Return (x, y) of the center of cell containing provided text 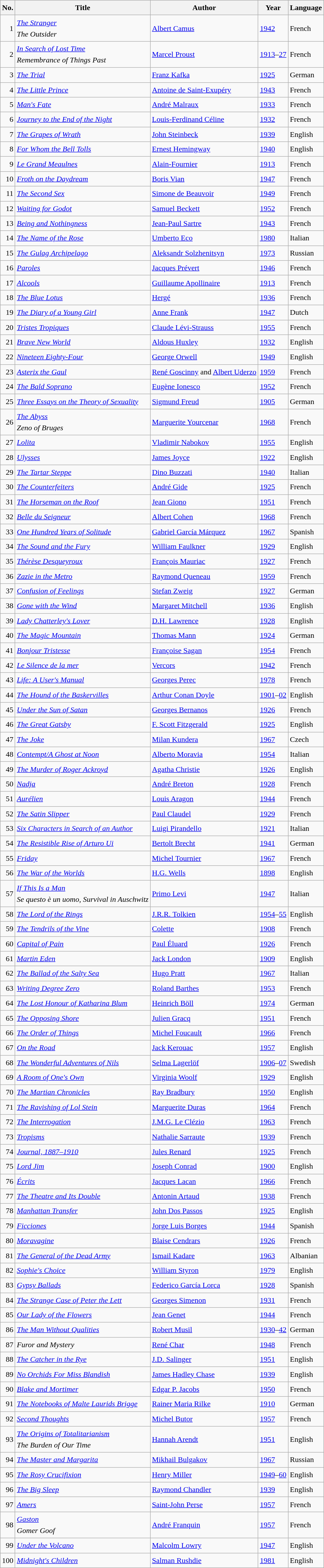
14 (8, 238)
64 (8, 1003)
Selma Lagerlöf (204, 1062)
1946 (273, 268)
Joseph Conrad (204, 1166)
The Trial (83, 75)
Bonjour Tristesse (83, 650)
Contempt/A Ghost at Noon (83, 755)
Confusion of Feelings (83, 591)
Salman Rushdie (204, 1560)
19 (8, 312)
59 (8, 929)
The Murder of Roger Ackroyd (83, 769)
34 (8, 546)
The General of the Dead Army (83, 1255)
Gypsy Ballads (83, 1285)
11 (8, 194)
3 (8, 75)
1979 (273, 1271)
37 (8, 591)
1913–27 (273, 54)
93 (8, 1440)
73 (8, 1137)
For Whom the Bell Tolls (83, 149)
Author (204, 8)
Michel Foucault (204, 1033)
58 (8, 914)
56 (8, 873)
Belle du Seigneur (83, 517)
Asterix the Gaul (83, 372)
One Hundred Years of Solitude (83, 532)
23 (8, 372)
Anne Frank (204, 312)
30 (8, 487)
Arthur Conan Doyle (204, 695)
68 (8, 1062)
1980 (273, 238)
The Gulag Archipelago (83, 253)
6 (8, 119)
83 (8, 1285)
The Tartar Steppe (83, 473)
51 (8, 799)
The Strange Case of Peter the Lett (83, 1300)
No. (8, 8)
The Order of Things (83, 1033)
Hugo Pratt (204, 973)
Martin Eden (83, 959)
28 (8, 457)
J.M.G. Le Clézio (204, 1122)
32 (8, 517)
17 (8, 283)
1900 (273, 1166)
The Big Sleep (83, 1489)
91 (8, 1404)
Capital of Pain (83, 944)
Under the Sun of Satan (83, 710)
Life: A User's Manual (83, 680)
42 (8, 665)
Guillaume Apollinaire (204, 283)
Lady Chatterley's Lover (83, 621)
Jack Kerouac (204, 1048)
James Hadley Chase (204, 1374)
The War of the Worlds (83, 873)
F. Scott Fitzgerald (204, 725)
Raymond Queneau (204, 576)
99 (8, 1546)
Samuel Beckett (204, 209)
10 (8, 179)
Paul Éluard (204, 944)
40 (8, 635)
Dutch (306, 312)
Agatha Christie (204, 769)
Louis-Ferdinand Céline (204, 119)
Raymond Chandler (204, 1489)
D.H. Lawrence (204, 621)
Journey to the End of the Night (83, 119)
Heinrich Böll (204, 1003)
1954–55 (273, 914)
Czech (306, 739)
Edgar P. Jacobs (204, 1389)
The Interrogation (83, 1122)
25 (8, 401)
27 (8, 442)
Vercors (204, 665)
36 (8, 576)
Jacques Lacan (204, 1182)
33 (8, 532)
The Ballad of the Salty Sea (83, 973)
54 (8, 843)
82 (8, 1271)
The Lost Honour of Katharina Blum (83, 1003)
Alain-Fournier (204, 164)
Écrits (83, 1182)
Moravagine (83, 1241)
Marguerite Yourcenar (204, 422)
Milan Kundera (204, 739)
The Opposing Shore (83, 1018)
35 (8, 561)
Zazie in the Metro (83, 576)
71 (8, 1107)
Georges Bernanos (204, 710)
Brave New World (83, 342)
Under the Volcano (83, 1546)
Jean-Paul Sartre (204, 223)
Paul Claudel (204, 814)
Amers (83, 1505)
Journal, 1887–1910 (83, 1151)
Margaret Mitchell (204, 606)
88 (8, 1360)
Franz Kafka (204, 75)
Year (273, 8)
15 (8, 253)
William Faulkner (204, 546)
62 (8, 973)
Françoise Sagan (204, 650)
1948 (273, 1344)
Jacques Prévert (204, 268)
The StrangerThe Outsider (83, 28)
16 (8, 268)
84 (8, 1300)
Colette (204, 929)
87 (8, 1344)
Jean Giono (204, 502)
J.R.R. Tolkien (204, 914)
72 (8, 1122)
Hergé (204, 298)
85 (8, 1315)
Nathalie Sarraute (204, 1137)
1949–60 (273, 1475)
55 (8, 858)
Man's Fate (83, 105)
47 (8, 739)
Albert Camus (204, 28)
The Rosy Crucifixion (83, 1475)
Claude Lévi-Strauss (204, 327)
1924 (273, 635)
1906–07 (273, 1062)
The Blue Lotus (83, 298)
Roland Barthes (204, 989)
The Lord of the Rings (83, 914)
74 (8, 1151)
The Satin Slipper (83, 814)
70 (8, 1092)
The Tendrils of the Vine (83, 929)
Six Characters in Search of an Author (83, 828)
Boris Vian (204, 179)
92 (8, 1419)
22 (8, 357)
Aldous Huxley (204, 342)
Michel Butor (204, 1419)
The Little Prince (83, 90)
Michel Tournier (204, 858)
Tristes Tropiques (83, 327)
1931 (273, 1300)
8 (8, 149)
45 (8, 710)
Henry Miller (204, 1475)
79 (8, 1226)
44 (8, 695)
Albert Cohen (204, 517)
43 (8, 680)
48 (8, 755)
57 (8, 893)
René Char (204, 1344)
Our Lady of the Flowers (83, 1315)
46 (8, 725)
The Diary of a Young Girl (83, 312)
Malcolm Lowry (204, 1546)
Julien Gracq (204, 1018)
38 (8, 606)
Ismail Kadare (204, 1255)
Luigi Pirandello (204, 828)
Bertolt Brecht (204, 843)
1933 (273, 105)
69 (8, 1078)
The Man Without Qualities (83, 1330)
Language (306, 8)
5 (8, 105)
John Dos Passos (204, 1211)
76 (8, 1182)
Second Thoughts (83, 1419)
Dino Buzzati (204, 473)
The Second Sex (83, 194)
26 (8, 422)
Mikhail Bulgakov (204, 1460)
The Joke (83, 739)
75 (8, 1166)
Jack London (204, 959)
The Counterfeiters (83, 487)
Midnight's Children (83, 1560)
Le Silence de la mer (83, 665)
André Gide (204, 487)
53 (8, 828)
Blaise Cendrars (204, 1241)
60 (8, 944)
André Breton (204, 784)
Primo Levi (204, 893)
Friday (83, 858)
Ray Bradbury (204, 1092)
A Room of One's Own (83, 1078)
Three Essays on the Theory of Sexuality (83, 401)
1910 (273, 1404)
1898 (273, 873)
H.G. Wells (204, 873)
1981 (273, 1560)
The Name of the Rose (83, 238)
Lord Jim (83, 1166)
Aleksandr Solzhenitsyn (204, 253)
1922 (273, 457)
Blake and Mortimer (83, 1389)
21 (8, 342)
The Grapes of Wrath (83, 134)
The Catcher in the Rye (83, 1360)
Title (83, 8)
1921 (273, 828)
Hannah Arendt (204, 1440)
39 (8, 621)
89 (8, 1374)
65 (8, 1018)
René Goscinny and Albert Uderzo (204, 372)
1941 (273, 843)
1908 (273, 929)
100 (8, 1560)
24 (8, 387)
The Wonderful Adventures of Nils (83, 1062)
9 (8, 164)
50 (8, 784)
Sigmund Freud (204, 401)
In Search of Lost TimeRemembrance of Things Past (83, 54)
Louis Aragon (204, 799)
The Ravishing of Lol Stein (83, 1107)
Ulysses (83, 457)
Froth on the Daydream (83, 179)
Rainer Maria Rilke (204, 1404)
66 (8, 1033)
Albanian (306, 1255)
Georges Simenon (204, 1300)
1964 (273, 1107)
The Bald Soprano (83, 387)
The Origins of TotalitarianismThe Burden of Our Time (83, 1440)
31 (8, 502)
80 (8, 1241)
Federico García Lorca (204, 1285)
Writing Degree Zero (83, 989)
Marguerite Duras (204, 1107)
Nineteen Eighty-Four (83, 357)
61 (8, 959)
Alcools (83, 283)
1930–42 (273, 1330)
96 (8, 1489)
Simone de Beauvoir (204, 194)
Alberto Moravia (204, 755)
77 (8, 1196)
18 (8, 298)
52 (8, 814)
41 (8, 650)
29 (8, 473)
On the Road (83, 1048)
67 (8, 1048)
Stefan Zweig (204, 591)
Saint-John Perse (204, 1505)
13 (8, 223)
The Hound of the Baskervilles (83, 695)
7 (8, 134)
1938 (273, 1196)
Gone with the Wind (83, 606)
If This Is a Man Se questo è un uomo, Survival in Auschwitz (83, 893)
Virginia Woolf (204, 1078)
Furor and Mystery (83, 1344)
Lolita (83, 442)
The Theatre and Its Double (83, 1196)
The Horseman on the Roof (83, 502)
97 (8, 1505)
Nadja (83, 784)
49 (8, 769)
Robert Musil (204, 1330)
Antonin Artaud (204, 1196)
Aurélien (83, 799)
95 (8, 1475)
98 (8, 1525)
1953 (273, 989)
20 (8, 327)
John Steinbeck (204, 134)
Jean Genet (204, 1315)
The Great Gatsby (83, 725)
The Sound and the Fury (83, 546)
GastonGomer Goof (83, 1525)
Manhattan Transfer (83, 1211)
4 (8, 90)
The Martian Chronicles (83, 1092)
Being and Nothingness (83, 223)
Thomas Mann (204, 635)
2 (8, 54)
The Notebooks of Malte Laurids Brigge (83, 1404)
1978 (273, 680)
Le Grand Meaulnes (83, 164)
Georges Perec (204, 680)
1974 (273, 1003)
Gabriel García Márquez (204, 532)
1 (8, 28)
James Joyce (204, 457)
81 (8, 1255)
1973 (273, 253)
George Orwell (204, 357)
63 (8, 989)
Swedish (306, 1062)
1901–02 (273, 695)
1909 (273, 959)
Thérèse Desqueyroux (83, 561)
The Resistible Rise of Arturo Ui (83, 843)
No Orchids For Miss Blandish (83, 1374)
Eugène Ionesco (204, 387)
78 (8, 1211)
Tropisms (83, 1137)
12 (8, 209)
Waiting for Godot (83, 209)
Ernest Hemingway (204, 149)
1905 (273, 401)
André Malraux (204, 105)
Jules Renard (204, 1151)
J.D. Salinger (204, 1360)
Umberto Eco (204, 238)
86 (8, 1330)
André Franquin (204, 1525)
François Mauriac (204, 561)
William Styron (204, 1271)
The Master and Margarita (83, 1460)
Sophie's Choice (83, 1271)
The Magic Mountain (83, 635)
The AbyssZeno of Bruges (83, 422)
Antoine de Saint-Exupéry (204, 90)
Ficciones (83, 1226)
Marcel Proust (204, 54)
94 (8, 1460)
Paroles (83, 268)
Jorge Luis Borges (204, 1226)
Vladimir Nabokov (204, 442)
90 (8, 1389)
